Search for the cell housing the specified text and yield its (X, Y) center coordinate. 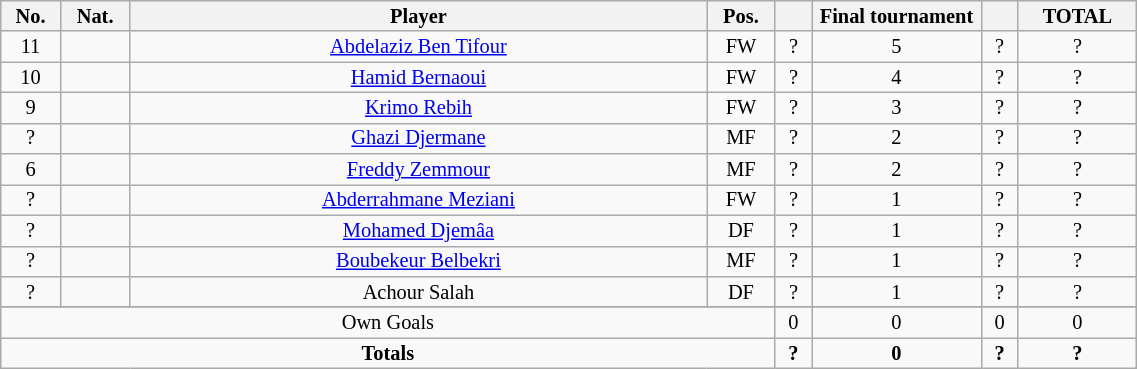
4 (896, 78)
Abdelaziz Ben Tifour (418, 46)
Nat. (95, 16)
TOTAL (1078, 16)
Player (418, 16)
Mohamed Djemâa (418, 230)
Boubekeur Belbekri (418, 262)
11 (31, 46)
3 (896, 108)
6 (31, 170)
Own Goals (388, 322)
Krimo Rebih (418, 108)
Final tournament (896, 16)
Pos. (741, 16)
9 (31, 108)
5 (896, 46)
Abderrahmane Meziani (418, 200)
Ghazi Djermane (418, 138)
Achour Salah (418, 292)
Hamid Bernaoui (418, 78)
Totals (388, 354)
10 (31, 78)
Freddy Zemmour (418, 170)
No. (31, 16)
